Scan for the cell matching the given text and deliver its [X, Y] coordinate at center. 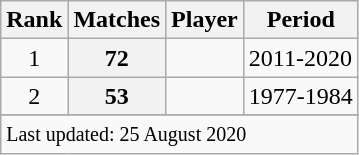
2 [34, 96]
53 [117, 96]
Matches [117, 20]
1977-1984 [300, 96]
Last updated: 25 August 2020 [180, 134]
Rank [34, 20]
Period [300, 20]
1 [34, 58]
2011-2020 [300, 58]
Player [205, 20]
72 [117, 58]
